Detect which cell encompasses the target text, then output its [X, Y] center coordinate. 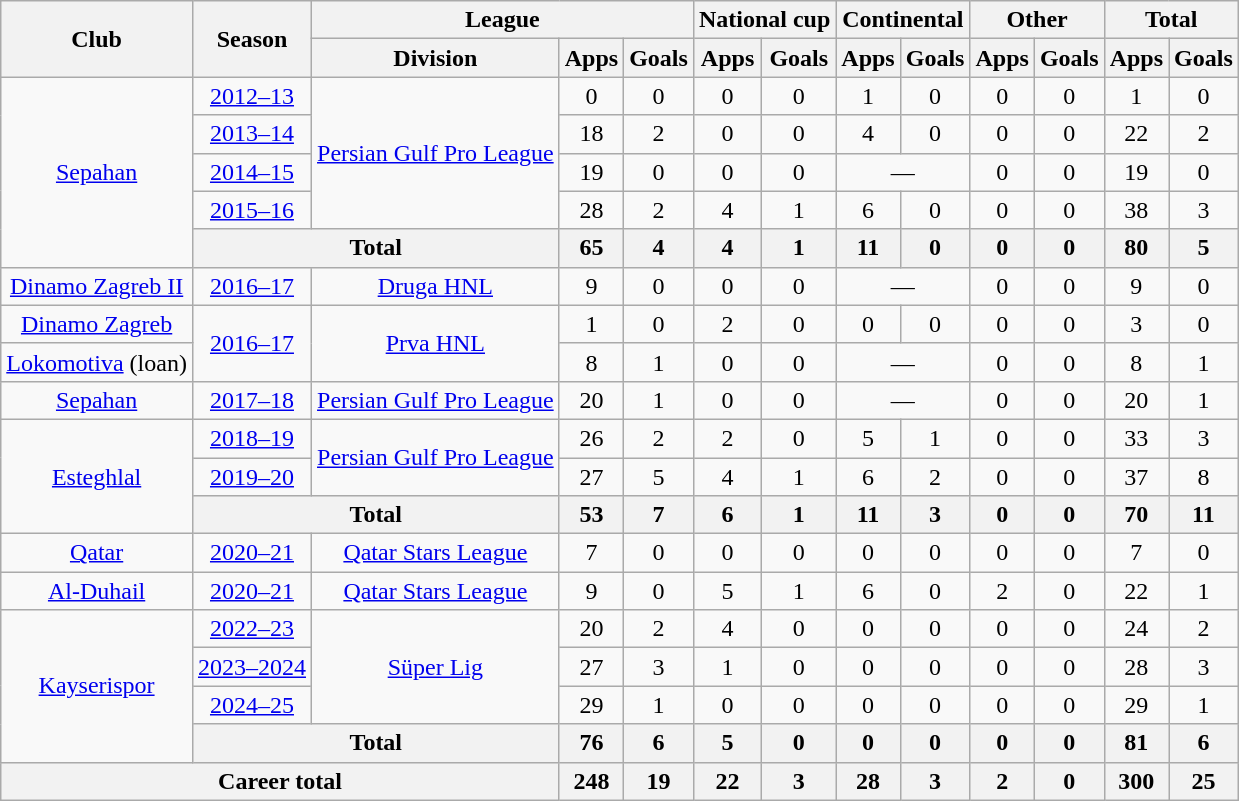
2013–14 [252, 134]
2014–15 [252, 172]
Other [1037, 20]
65 [591, 248]
Dinamo Zagreb II [97, 286]
2017–18 [252, 400]
Esteghlal [97, 476]
League [503, 20]
Division [436, 58]
76 [591, 743]
2018–19 [252, 438]
2012–13 [252, 96]
37 [1136, 477]
38 [1136, 210]
2024–25 [252, 705]
81 [1136, 743]
Season [252, 39]
2023–2024 [252, 667]
Prva HNL [436, 343]
Süper Lig [436, 667]
2019–20 [252, 477]
18 [591, 134]
Dinamo Zagreb [97, 324]
25 [1204, 781]
80 [1136, 248]
33 [1136, 438]
Career total [280, 781]
Continental [903, 20]
2022–23 [252, 629]
Druga HNL [436, 286]
70 [1136, 515]
National cup [764, 20]
Lokomotiva (loan) [97, 362]
300 [1136, 781]
26 [591, 438]
Club [97, 39]
2015–16 [252, 210]
24 [1136, 629]
248 [591, 781]
Al-Duhail [97, 591]
53 [591, 515]
Qatar [97, 553]
Kayserispor [97, 686]
